Pinpoint the cell where the given text exists, returning its [x, y] midpoint coordinate. 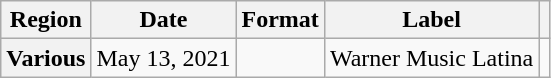
Label [431, 20]
May 13, 2021 [164, 58]
Format [280, 20]
Various [46, 58]
Date [164, 20]
Warner Music Latina [431, 58]
Region [46, 20]
